Return (x, y) of the center of cell containing provided text 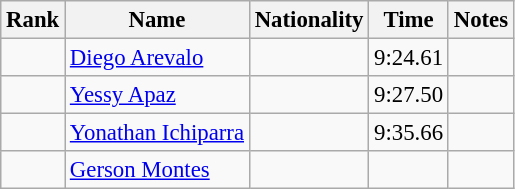
9:35.66 (409, 133)
9:24.61 (409, 58)
Yonathan Ichiparra (158, 133)
Nationality (308, 20)
Name (158, 20)
Gerson Montes (158, 170)
Notes (480, 20)
Rank (33, 20)
Diego Arevalo (158, 58)
9:27.50 (409, 95)
Time (409, 20)
Yessy Apaz (158, 95)
